Return the (x, y) coordinate for the center point of the cell that contains the specified text.  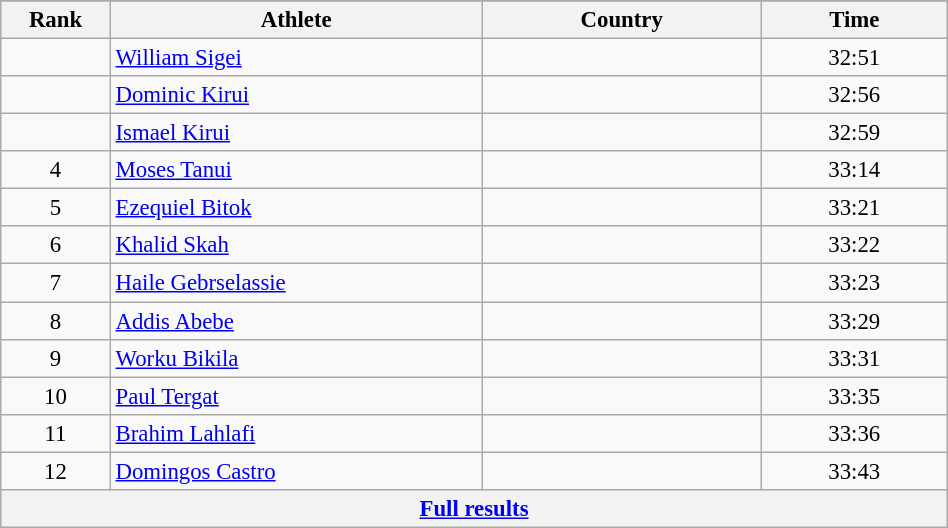
8 (56, 321)
Ismael Kirui (296, 133)
Paul Tergat (296, 396)
Full results (474, 509)
Athlete (296, 20)
9 (56, 358)
12 (56, 471)
Addis Abebe (296, 321)
33:21 (854, 208)
33:43 (854, 471)
Brahim Lahlafi (296, 433)
Time (854, 20)
7 (56, 283)
32:56 (854, 95)
4 (56, 170)
33:14 (854, 170)
10 (56, 396)
Dominic Kirui (296, 95)
Haile Gebrselassie (296, 283)
33:35 (854, 396)
33:31 (854, 358)
Moses Tanui (296, 170)
Rank (56, 20)
Khalid Skah (296, 245)
Worku Bikila (296, 358)
6 (56, 245)
Ezequiel Bitok (296, 208)
33:22 (854, 245)
Country (622, 20)
William Sigei (296, 58)
5 (56, 208)
33:23 (854, 283)
11 (56, 433)
33:29 (854, 321)
32:59 (854, 133)
32:51 (854, 58)
Domingos Castro (296, 471)
33:36 (854, 433)
